Determine the [x, y] coordinate at the center of the cell enclosing the given text.  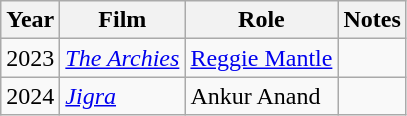
The Archies [122, 58]
2023 [30, 58]
Film [122, 20]
Year [30, 20]
Jigra [122, 96]
Notes [372, 20]
Ankur Anand [262, 96]
Role [262, 20]
Reggie Mantle [262, 58]
2024 [30, 96]
